Search for the cell housing the specified text and yield its (X, Y) center coordinate. 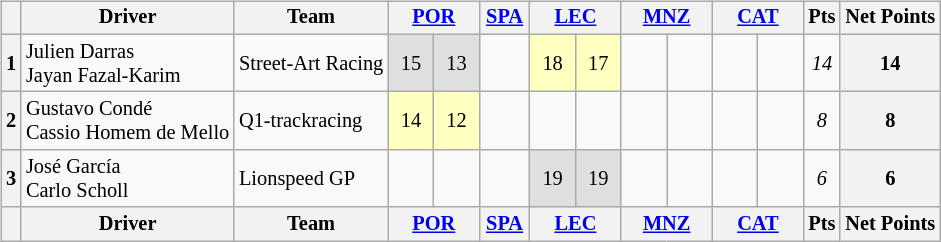
José García Carlo Scholl (128, 179)
12 (457, 121)
2 (11, 121)
3 (11, 179)
Julien Darras Jayan Fazal-Karim (128, 63)
Street-Art Racing (311, 63)
13 (457, 63)
Q1-trackracing (311, 121)
15 (411, 63)
1 (11, 63)
18 (553, 63)
Lionspeed GP (311, 179)
17 (598, 63)
Gustavo Condé Cassio Homem de Mello (128, 121)
